For the text-containing cell, return its midpoint in [X, Y] coordinate format. 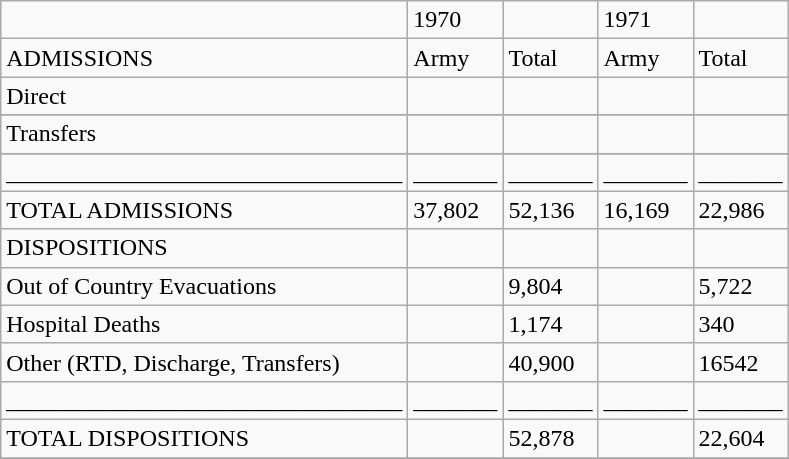
ADMISSIONS [204, 58]
16542 [740, 362]
Out of Country Evacuations [204, 286]
TOTAL DISPOSITIONS [204, 438]
TOTAL ADMISSIONS [204, 210]
Hospital Deaths [204, 324]
340 [740, 324]
Other (RTD, Discharge, Transfers) [204, 362]
1970 [456, 20]
1,174 [550, 324]
52,878 [550, 438]
DISPOSITIONS [204, 248]
22,604 [740, 438]
Direct [204, 96]
9,804 [550, 286]
40,900 [550, 362]
5,722 [740, 286]
1971 [646, 20]
22,986 [740, 210]
37,802 [456, 210]
Transfers [204, 134]
16,169 [646, 210]
52,136 [550, 210]
